Extract the (X, Y) coordinate from the center of the cell holding the provided text.  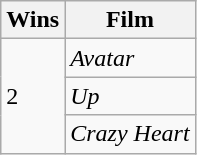
Crazy Heart (130, 134)
Wins (33, 20)
Up (130, 96)
Avatar (130, 58)
2 (33, 96)
Film (130, 20)
